Detect which cell encompasses the target text, then output its (X, Y) center coordinate. 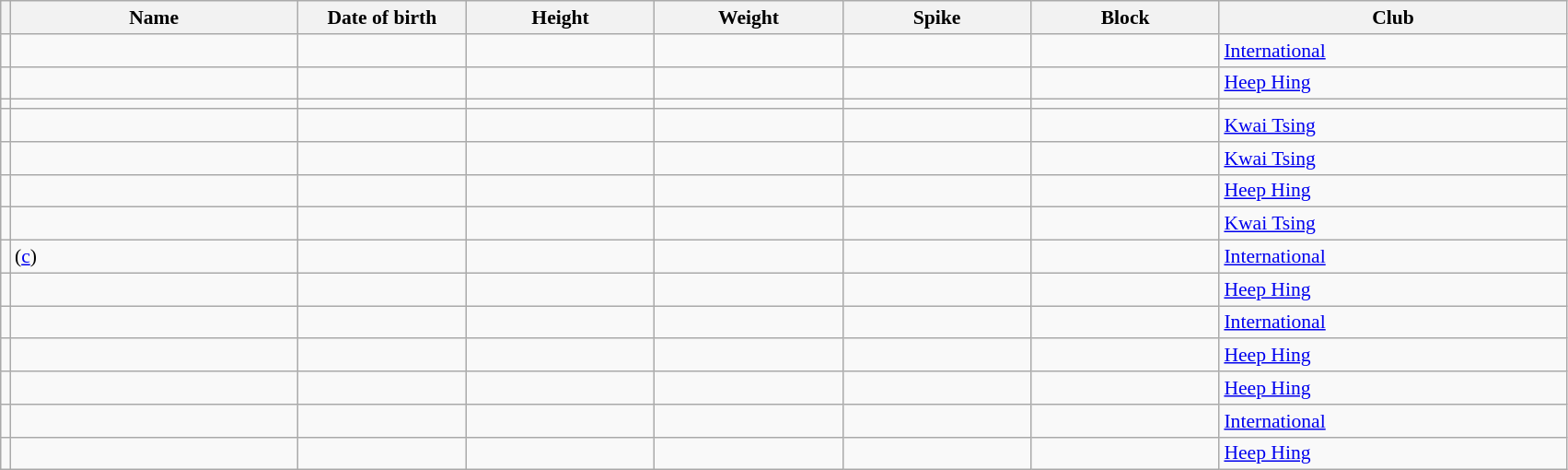
Block (1125, 18)
Club (1392, 18)
Spike (937, 18)
Name (155, 18)
Weight (749, 18)
(c) (155, 257)
Date of birth (381, 18)
Height (560, 18)
